For the text-containing cell, return its midpoint in (X, Y) coordinate format. 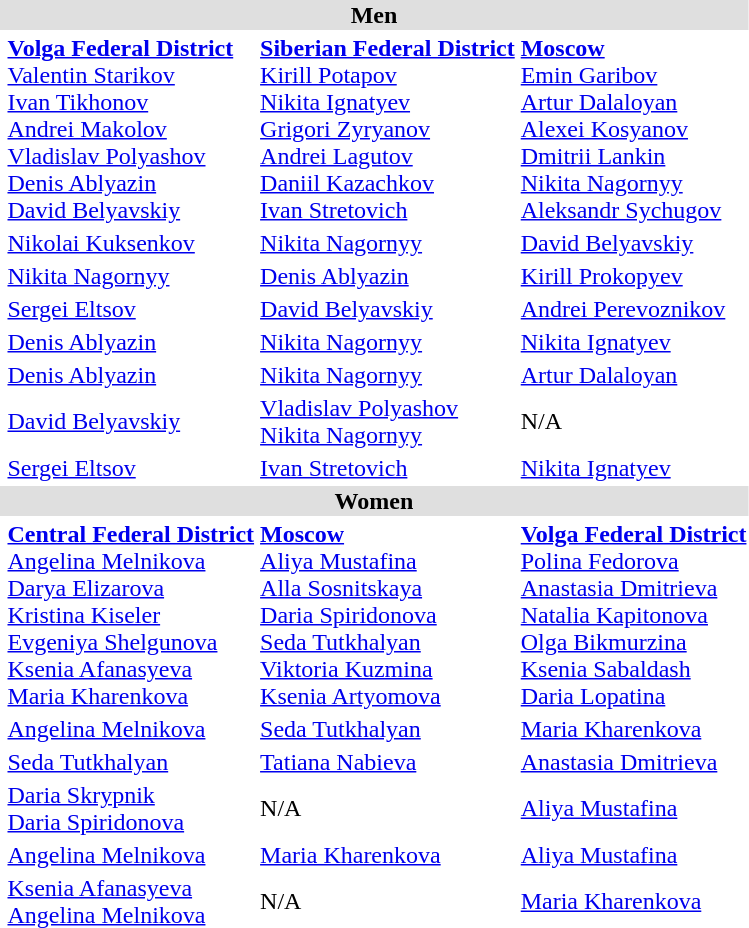
Vladislav PolyashovNikita Nagornyy (388, 422)
Nikolai Kuksenkov (131, 243)
Artur Dalaloyan (634, 375)
Kirill Prokopyev (634, 276)
Men (374, 15)
Daria SkrypnikDaria Spiridonova (131, 808)
Siberian Federal DistrictKirill PotapovNikita IgnatyevGrigori ZyryanovAndrei LagutovDaniil KazachkovIvan Stretovich (388, 129)
Women (374, 501)
Ivan Stretovich (388, 468)
Tatiana Nabieva (388, 762)
Volga Federal DistrictPolina FedorovaAnastasia DmitrievaNatalia KapitonovaOlga BikmurzinaKsenia SabaldashDaria Lopatina (634, 615)
Andrei Perevoznikov (634, 309)
Anastasia Dmitrieva (634, 762)
MoscowEmin GaribovArtur DalaloyanAlexei KosyanovDmitrii LankinNikita NagornyyAleksandr Sychugov (634, 129)
Central Federal DistrictAngelina MelnikovaDarya ElizarovaKristina KiselerEvgeniya ShelgunovaKsenia AfanasyevaMaria Kharenkova (131, 615)
MoscowAliya MustafinaAlla SosnitskayaDaria SpiridonovaSeda TutkhalyanViktoria KuzminaKsenia Artyomova (388, 615)
Volga Federal DistrictValentin StarikovIvan TikhonovAndrei MakolovVladislav PolyashovDenis AblyazinDavid Belyavskiy (131, 129)
